Pinpoint the cell where the given text exists, returning its [X, Y] midpoint coordinate. 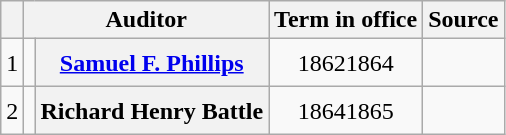
Samuel F. Phillips [152, 63]
2 [12, 111]
Auditor [146, 20]
1 [12, 63]
18641865 [346, 111]
Richard Henry Battle [152, 111]
18621864 [346, 63]
Term in office [346, 20]
Source [464, 20]
